Scan for the cell matching the given text and deliver its (x, y) coordinate at center. 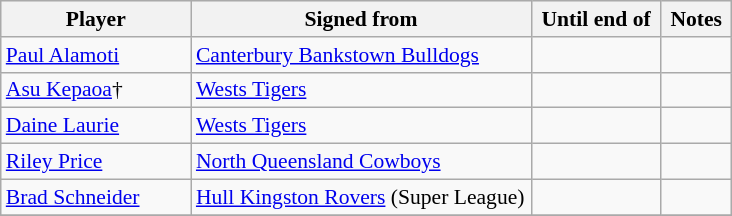
Notes (696, 19)
Canterbury Bankstown Bulldogs (361, 55)
Paul Alamoti (96, 55)
Riley Price (96, 162)
Signed from (361, 19)
Daine Laurie (96, 126)
Brad Schneider (96, 197)
Asu Kepaoa† (96, 90)
Hull Kingston Rovers (Super League) (361, 197)
Until end of (596, 19)
Player (96, 19)
North Queensland Cowboys (361, 162)
